Capture the cell that displays the provided text and extract its [x, y] central coordinate. 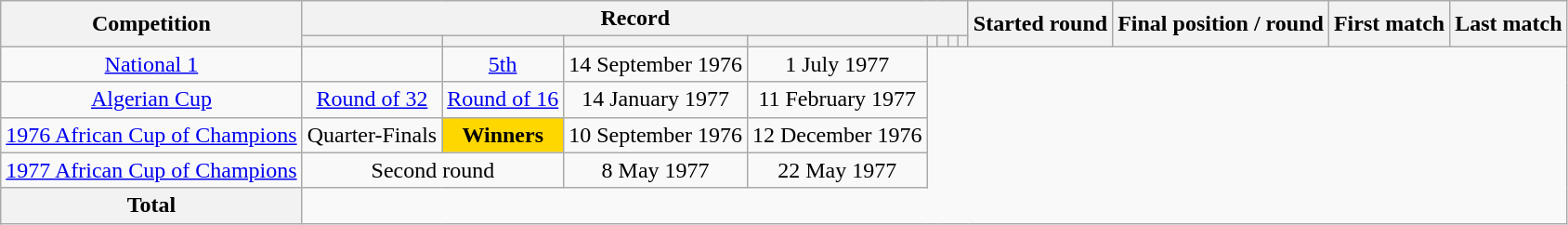
10 September 1976 [656, 135]
14 January 1977 [656, 99]
Last match [1509, 24]
Final position / round [1221, 24]
Record [635, 19]
1 July 1977 [837, 64]
1976 African Cup of Champions [151, 135]
Winners [503, 135]
12 December 1976 [837, 135]
22 May 1977 [837, 170]
Total [151, 205]
Round of 32 [372, 99]
National 1 [151, 64]
11 February 1977 [837, 99]
Round of 16 [503, 99]
8 May 1977 [656, 170]
5th [503, 64]
Second round [433, 170]
1977 African Cup of Champions [151, 170]
Quarter-Finals [372, 135]
14 September 1976 [656, 64]
Started round [1040, 24]
Competition [151, 24]
Algerian Cup [151, 99]
First match [1389, 24]
